Find where the given text appears and provide that cell's center as (X, Y) coordinate. 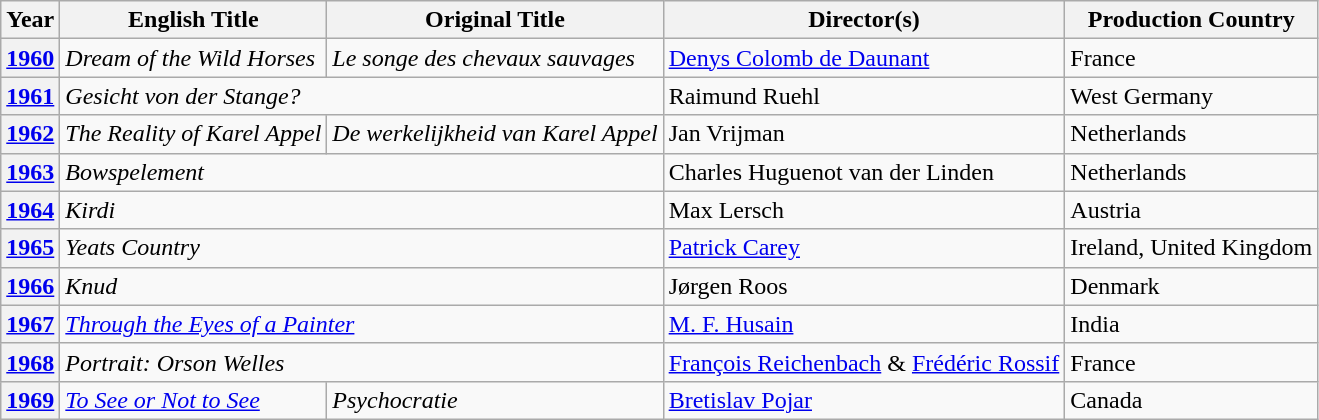
Bretislav Pojar (864, 400)
Dream of the Wild Horses (194, 58)
Portrait: Orson Welles (362, 362)
Knud (362, 286)
India (1192, 324)
Patrick Carey (864, 248)
1960 (30, 58)
Production Country (1192, 20)
Max Lersch (864, 210)
Austria (1192, 210)
Denmark (1192, 286)
Le songe des chevaux sauvages (495, 58)
François Reichenbach & Frédéric Rossif (864, 362)
English Title (194, 20)
Original Title (495, 20)
To See or Not to See (194, 400)
Ireland, United Kingdom (1192, 248)
Through the Eyes of a Painter (362, 324)
M. F. Husain (864, 324)
Yeats Country (362, 248)
1964 (30, 210)
Bowspelement (362, 172)
West Germany (1192, 96)
Psychocratie (495, 400)
1965 (30, 248)
Year (30, 20)
The Reality of Karel Appel (194, 134)
1962 (30, 134)
Gesicht von der Stange? (362, 96)
Jan Vrijman (864, 134)
De werkelijkheid van Karel Appel (495, 134)
1966 (30, 286)
Canada (1192, 400)
Jørgen Roos (864, 286)
Director(s) (864, 20)
Denys Colomb de Daunant (864, 58)
Charles Huguenot van der Linden (864, 172)
1961 (30, 96)
Kirdi (362, 210)
Raimund Ruehl (864, 96)
1963 (30, 172)
1967 (30, 324)
1969 (30, 400)
1968 (30, 362)
